Extract the [X, Y] coordinate from the center of the cell holding the provided text.  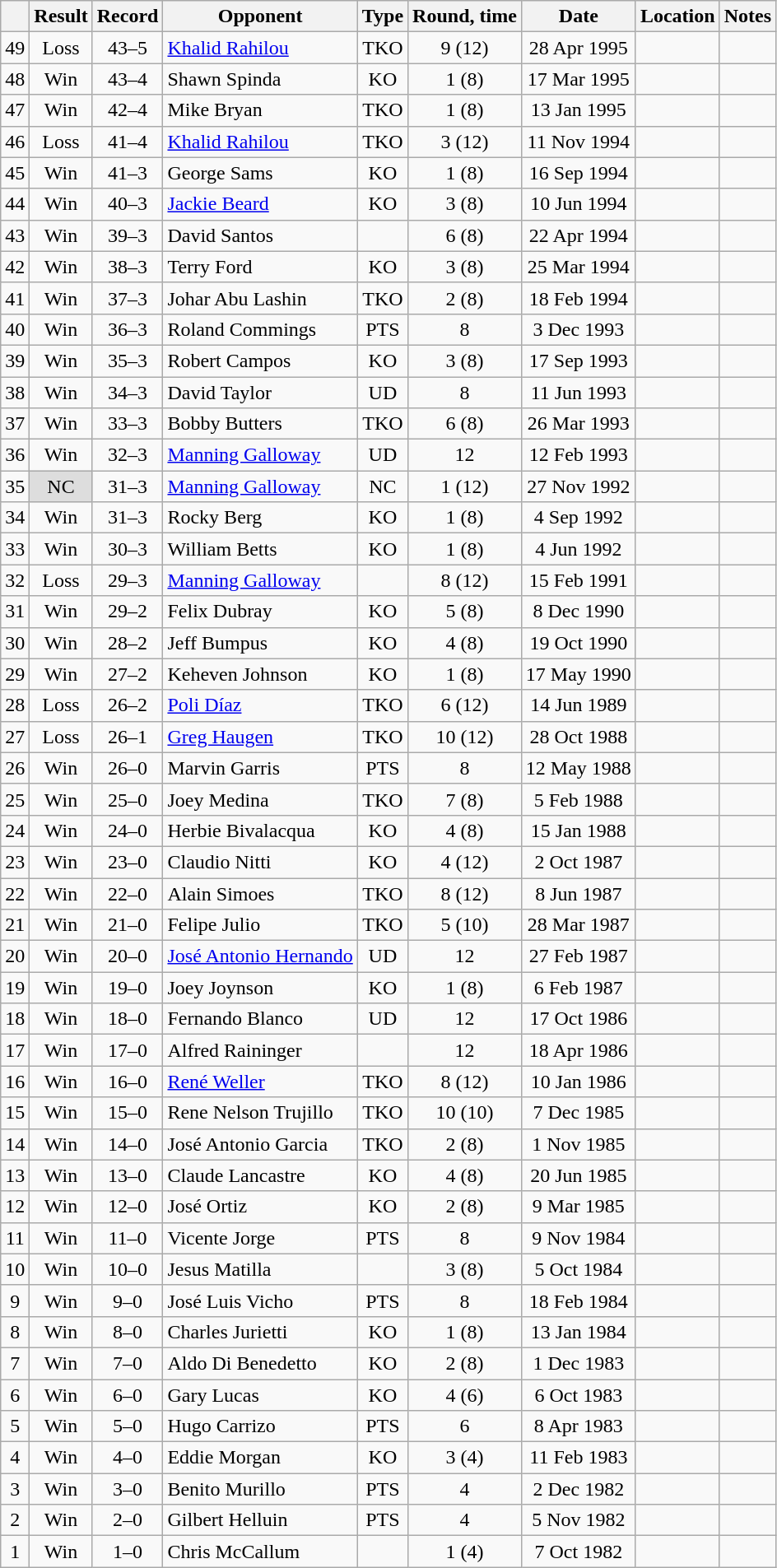
30–3 [128, 549]
23 [15, 862]
René Weller [260, 1082]
George Sams [260, 173]
Keheven Johnson [260, 674]
9 Nov 1984 [578, 1238]
7 Dec 1985 [578, 1113]
37 [15, 424]
24–0 [128, 831]
10 (10) [465, 1113]
18 Apr 1986 [578, 1050]
39 [15, 361]
25 [15, 799]
7–0 [128, 1363]
41 [15, 298]
Bobby Butters [260, 424]
48 [15, 79]
11 Nov 1994 [578, 142]
47 [15, 110]
3–0 [128, 1489]
Gilbert Helluin [260, 1520]
27 Feb 1987 [578, 956]
José Antonio Hernando [260, 956]
4 Jun 1992 [578, 549]
William Betts [260, 549]
12–0 [128, 1207]
41–4 [128, 142]
Johar Abu Lashin [260, 298]
Gary Lucas [260, 1395]
39–3 [128, 235]
5 Feb 1988 [578, 799]
10 (12) [465, 737]
15 Jan 1988 [578, 831]
18 [15, 1019]
26 [15, 768]
Vicente Jorge [260, 1238]
11 Feb 1983 [578, 1458]
9 [15, 1300]
9–0 [128, 1300]
20 [15, 956]
8 Dec 1990 [578, 612]
18 Feb 1994 [578, 298]
15 [15, 1113]
40–3 [128, 204]
22 [15, 893]
49 [15, 48]
5 Oct 1984 [578, 1269]
22 Apr 1994 [578, 235]
3 (4) [465, 1458]
27 Nov 1992 [578, 486]
1 Dec 1983 [578, 1363]
3 Dec 1993 [578, 329]
Hugo Carrizo [260, 1426]
4 (12) [465, 862]
43–4 [128, 79]
9 (12) [465, 48]
28–2 [128, 643]
David Santos [260, 235]
17–0 [128, 1050]
Alfred Raininger [260, 1050]
9 Mar 1985 [578, 1207]
29–2 [128, 612]
40 [15, 329]
Marvin Garris [260, 768]
15–0 [128, 1113]
8–0 [128, 1332]
21 [15, 925]
11 Jun 1993 [578, 393]
4 (6) [465, 1395]
13 Jan 1995 [578, 110]
Chris McCallum [260, 1552]
16 Sep 1994 [578, 173]
10–0 [128, 1269]
Mike Bryan [260, 110]
17 Mar 1995 [578, 79]
7 Oct 1982 [578, 1552]
13 [15, 1175]
Greg Haugen [260, 737]
10 Jan 1986 [578, 1082]
Eddie Morgan [260, 1458]
27 [15, 737]
José Ortiz [260, 1207]
5–0 [128, 1426]
Alain Simoes [260, 893]
13 Jan 1984 [578, 1332]
10 Jun 1994 [578, 204]
Claude Lancastre [260, 1175]
32–3 [128, 455]
11–0 [128, 1238]
Felipe Julio [260, 925]
38–3 [128, 267]
13–0 [128, 1175]
8 Apr 1983 [578, 1426]
7 (8) [465, 799]
19 [15, 988]
35 [15, 486]
15 Feb 1991 [578, 580]
José Antonio Garcia [260, 1144]
1 [15, 1552]
17 [15, 1050]
Jackie Beard [260, 204]
36–3 [128, 329]
11 [15, 1238]
14–0 [128, 1144]
Date [578, 16]
5 Nov 1982 [578, 1520]
21–0 [128, 925]
19 Oct 1990 [578, 643]
17 Oct 1986 [578, 1019]
Felix Dubray [260, 612]
5 (8) [465, 612]
36 [15, 455]
2–0 [128, 1520]
14 Jun 1989 [578, 705]
Terry Ford [260, 267]
25 Mar 1994 [578, 267]
26–0 [128, 768]
44 [15, 204]
35–3 [128, 361]
1–0 [128, 1552]
28 Mar 1987 [578, 925]
Result [61, 16]
24 [15, 831]
28 Oct 1988 [578, 737]
6 Oct 1983 [578, 1395]
10 [15, 1269]
41–3 [128, 173]
6 Feb 1987 [578, 988]
Fernando Blanco [260, 1019]
26–2 [128, 705]
16 [15, 1082]
Rocky Berg [260, 518]
19–0 [128, 988]
3 [15, 1489]
29 [15, 674]
20 Jun 1985 [578, 1175]
28 Apr 1995 [578, 48]
1 (12) [465, 486]
28 [15, 705]
Rene Nelson Trujillo [260, 1113]
6–0 [128, 1395]
Opponent [260, 16]
14 [15, 1144]
23–0 [128, 862]
7 [15, 1363]
4–0 [128, 1458]
38 [15, 393]
4 Sep 1992 [578, 518]
Jeff Bumpus [260, 643]
2 [15, 1520]
Type [382, 16]
5 (10) [465, 925]
43 [15, 235]
20–0 [128, 956]
16–0 [128, 1082]
30 [15, 643]
22–0 [128, 893]
29–3 [128, 580]
5 [15, 1426]
26 Mar 1993 [578, 424]
Notes [747, 16]
46 [15, 142]
Round, time [465, 16]
1 (4) [465, 1552]
12 Feb 1993 [578, 455]
25–0 [128, 799]
Joey Medina [260, 799]
Jesus Matilla [260, 1269]
18–0 [128, 1019]
12 May 1988 [578, 768]
27–2 [128, 674]
3 (12) [465, 142]
34–3 [128, 393]
Claudio Nitti [260, 862]
31 [15, 612]
33 [15, 549]
Robert Campos [260, 361]
Shawn Spinda [260, 79]
Benito Murillo [260, 1489]
32 [15, 580]
43–5 [128, 48]
37–3 [128, 298]
Record [128, 16]
42–4 [128, 110]
42 [15, 267]
Poli Díaz [260, 705]
David Taylor [260, 393]
1 Nov 1985 [578, 1144]
45 [15, 173]
Joey Joynson [260, 988]
Location [677, 16]
33–3 [128, 424]
José Luis Vicho [260, 1300]
8 Jun 1987 [578, 893]
Roland Commings [260, 329]
2 Oct 1987 [578, 862]
2 Dec 1982 [578, 1489]
Aldo Di Benedetto [260, 1363]
17 May 1990 [578, 674]
18 Feb 1984 [578, 1300]
17 Sep 1993 [578, 361]
34 [15, 518]
26–1 [128, 737]
Charles Jurietti [260, 1332]
6 (12) [465, 705]
Herbie Bivalacqua [260, 831]
